Find where the given text appears and provide that cell's center as (x, y) coordinate. 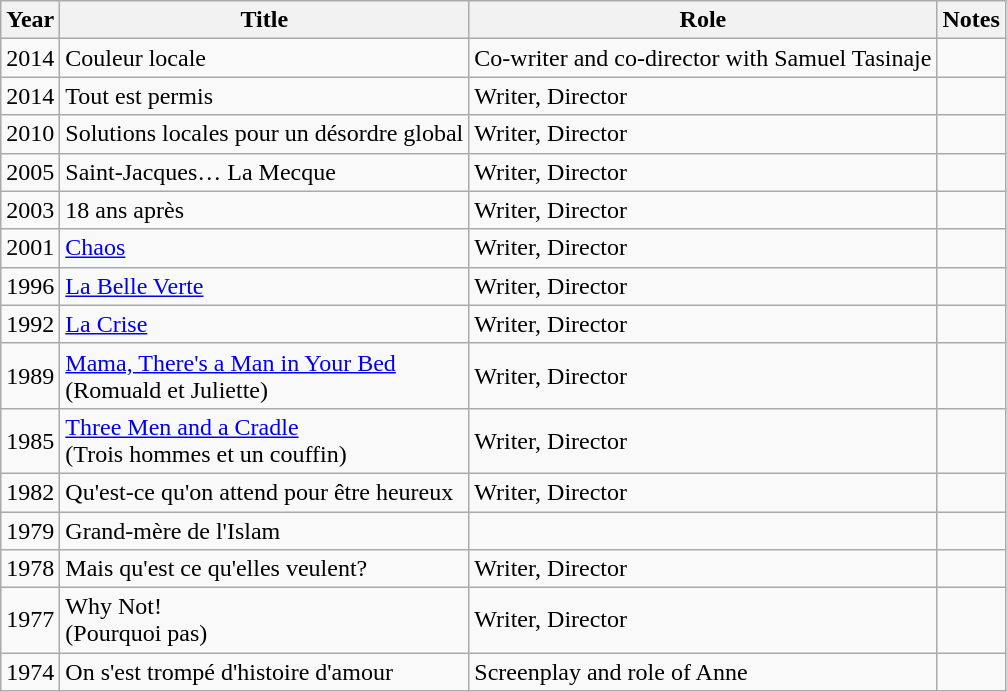
Notes (971, 20)
1989 (30, 376)
1977 (30, 620)
Co-writer and co-director with Samuel Tasinaje (703, 58)
Title (264, 20)
2003 (30, 210)
Role (703, 20)
Year (30, 20)
Saint-Jacques… La Mecque (264, 172)
Solutions locales pour un désordre global (264, 134)
Mama, There's a Man in Your Bed(Romuald et Juliette) (264, 376)
On s'est trompé d'histoire d'amour (264, 672)
Mais qu'est ce qu'elles veulent? (264, 569)
La Belle Verte (264, 286)
Three Men and a Cradle(Trois hommes et un couffin) (264, 440)
Why Not!(Pourquoi pas) (264, 620)
1978 (30, 569)
2005 (30, 172)
1992 (30, 324)
1996 (30, 286)
2001 (30, 248)
1974 (30, 672)
Screenplay and role of Anne (703, 672)
1982 (30, 492)
Grand-mère de l'Islam (264, 531)
Couleur locale (264, 58)
La Crise (264, 324)
Tout est permis (264, 96)
Chaos (264, 248)
1985 (30, 440)
18 ans après (264, 210)
2010 (30, 134)
Qu'est-ce qu'on attend pour être heureux (264, 492)
1979 (30, 531)
